Provide the [X, Y] coordinate of the cell's center where the given text is located.  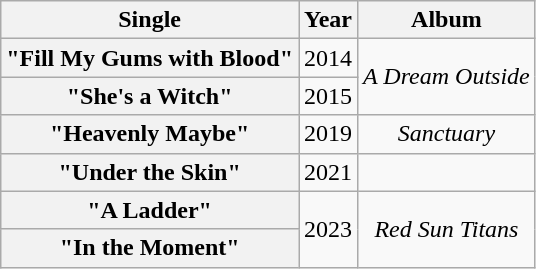
A Dream Outside [447, 77]
Year [328, 20]
2021 [328, 172]
Single [150, 20]
2023 [328, 229]
"Under the Skin" [150, 172]
Sanctuary [447, 134]
"In the Moment" [150, 248]
2015 [328, 96]
"Fill My Gums with Blood" [150, 58]
2019 [328, 134]
Red Sun Titans [447, 229]
Album [447, 20]
2014 [328, 58]
"She's a Witch" [150, 96]
"Heavenly Maybe" [150, 134]
"A Ladder" [150, 210]
